Find where the given text appears and provide that cell's center as [X, Y] coordinate. 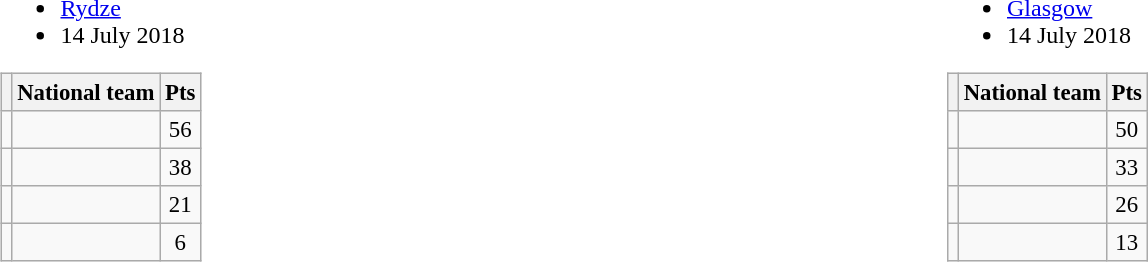
21 [180, 205]
50 [1126, 130]
56 [180, 130]
33 [1126, 167]
26 [1126, 205]
38 [180, 167]
6 [180, 243]
13 [1126, 243]
